Search for the cell housing the specified text and yield its [X, Y] center coordinate. 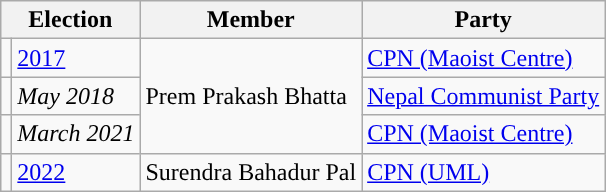
2022 [76, 172]
Member [251, 20]
March 2021 [76, 134]
May 2018 [76, 96]
Election [70, 20]
CPN (UML) [484, 172]
Prem Prakash Bhatta [251, 96]
Party [484, 20]
2017 [76, 58]
Surendra Bahadur Pal [251, 172]
Nepal Communist Party [484, 96]
